Capture the cell that displays the provided text and extract its (x, y) central coordinate. 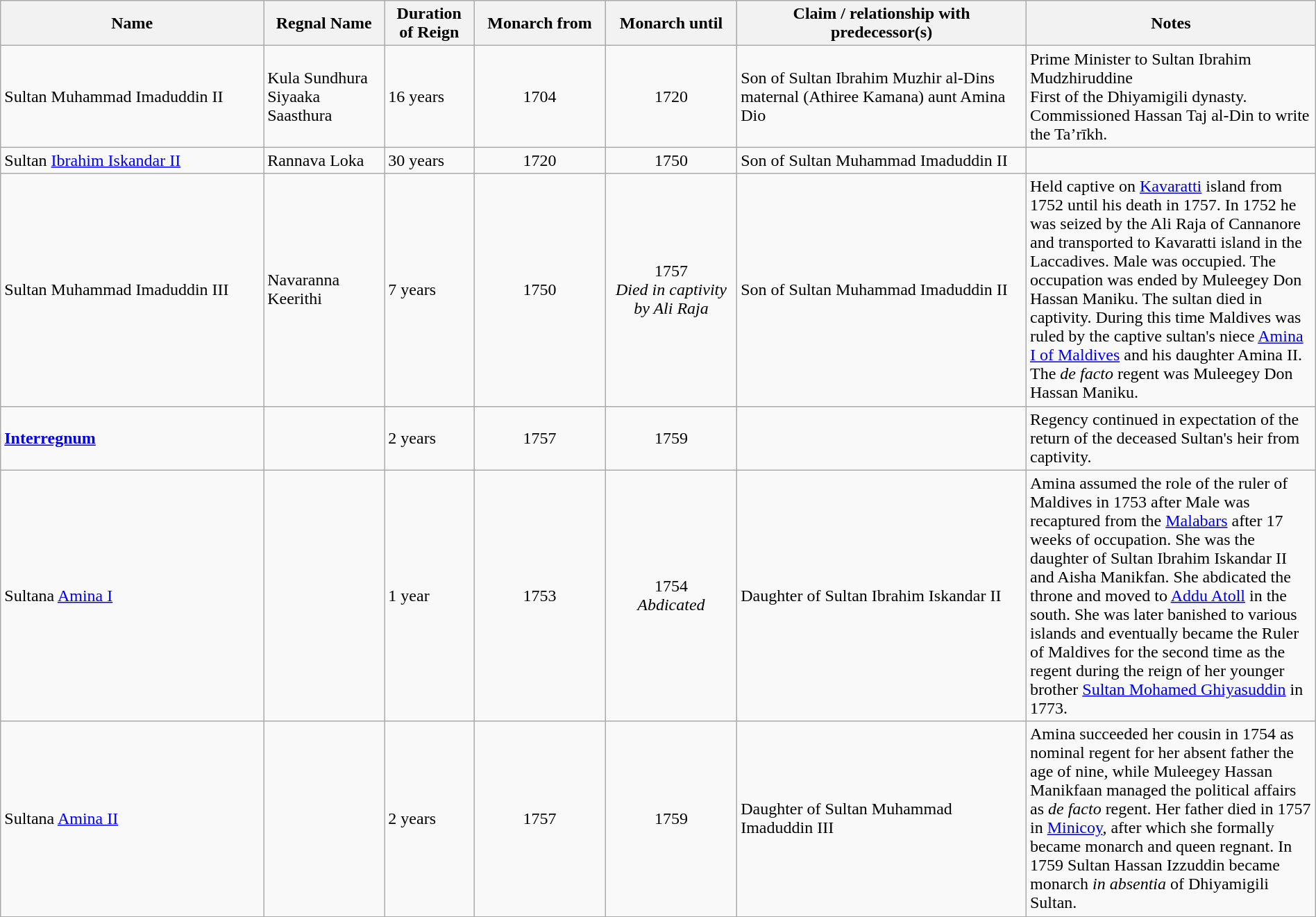
1 year (429, 596)
Regnal Name (324, 24)
Regency continued in expectation of the return of the deceased Sultan's heir from captivity. (1170, 438)
Sultana Amina II (132, 819)
Name (132, 24)
Daughter of Sultan Ibrahim Iskandar II (881, 596)
Navaranna Keerithi (324, 290)
16 years (429, 96)
1753 (540, 596)
Prime Minister to Sultan Ibrahim MudzhiruddineFirst of the Dhiyamigili dynasty.Commissioned Hassan Taj al-Din to write the Ta’rīkh. (1170, 96)
Sultana Amina I (132, 596)
Duration of Reign (429, 24)
Monarch until (670, 24)
1754Abdicated (670, 596)
1704 (540, 96)
Sultan Ibrahim Iskandar II (132, 160)
Claim / relationship with predecessor(s) (881, 24)
Rannava Loka (324, 160)
Kula Sundhura Siyaaka Saasthura (324, 96)
Sultan Muhammad Imaduddin II (132, 96)
7 years (429, 290)
Son of Sultan Ibrahim Muzhir al-Dins maternal (Athiree Kamana) aunt Amina Dio (881, 96)
Sultan Muhammad Imaduddin III (132, 290)
Monarch from (540, 24)
1757Died in captivity by Ali Raja (670, 290)
Notes (1170, 24)
Interregnum (132, 438)
Daughter of Sultan Muhammad Imaduddin III (881, 819)
30 years (429, 160)
